Return [x, y] of the center of cell containing provided text 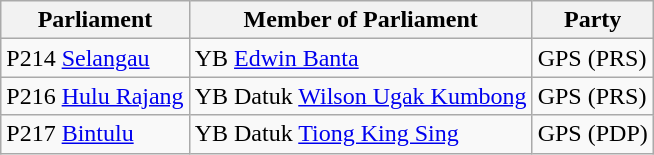
P216 Hulu Rajang [95, 96]
YB Edwin Banta [360, 58]
GPS (PDP) [592, 134]
P214 Selangau [95, 58]
Member of Parliament [360, 20]
P217 Bintulu [95, 134]
YB Datuk Tiong King Sing [360, 134]
YB Datuk Wilson Ugak Kumbong [360, 96]
Party [592, 20]
Parliament [95, 20]
